Extract the (X, Y) coordinate from the center of the cell holding the provided text.  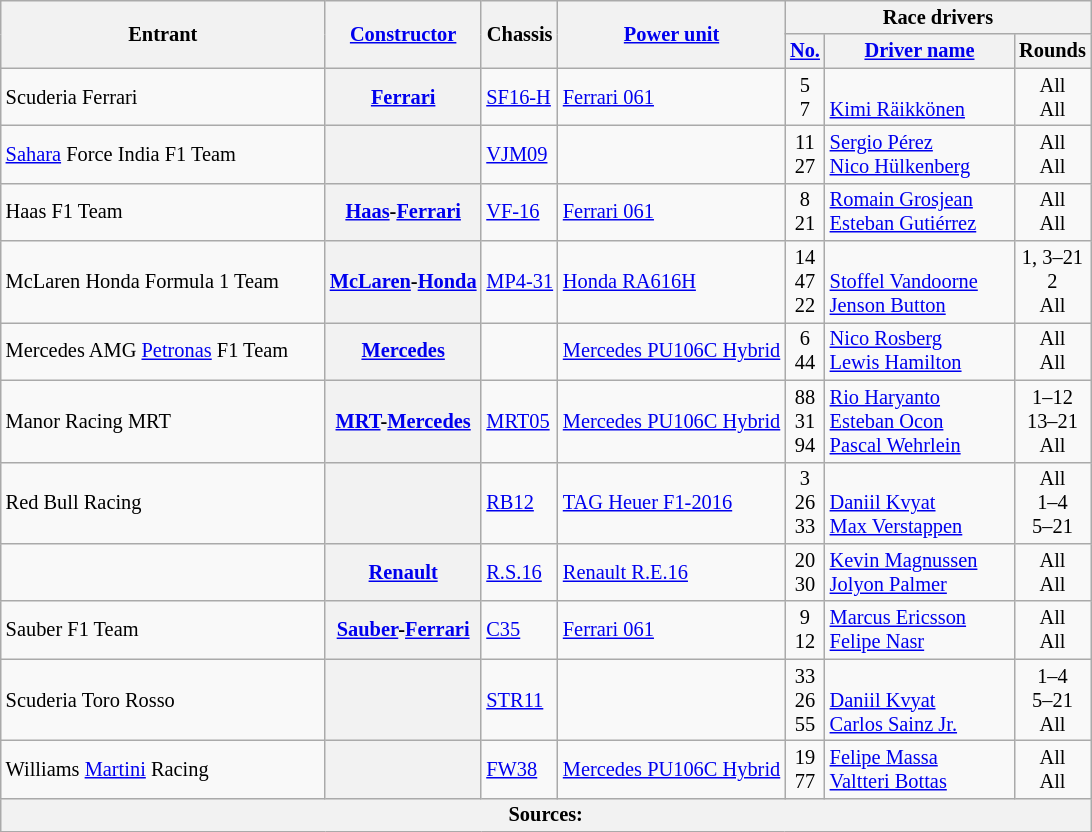
883194 (805, 421)
Manor Racing MRT (163, 421)
1–45–21All (1052, 700)
Race drivers (938, 17)
32633 (805, 503)
RB12 (520, 503)
1–1213–21All (1052, 421)
Felipe Massa Valtteri Bottas (920, 769)
Scuderia Toro Rosso (163, 700)
Rio Haryanto Esteban Ocon Pascal Wehrlein (920, 421)
R.S.16 (520, 572)
VF-16 (520, 212)
Marcus Ericsson Felipe Nasr (920, 630)
821 (805, 212)
SF16-H (520, 97)
1, 3–212All (1052, 282)
332655 (805, 700)
Williams Martini Racing (163, 769)
VJM09 (520, 154)
1977 (805, 769)
Red Bull Racing (163, 503)
Rounds (1052, 51)
Renault R.E.16 (672, 572)
Haas F1 Team (163, 212)
Power unit (672, 34)
912 (805, 630)
Mercedes AMG Petronas F1 Team (163, 351)
644 (805, 351)
STR11 (520, 700)
Sauber F1 Team (163, 630)
No. (805, 51)
Haas-Ferrari (404, 212)
2030 (805, 572)
Constructor (404, 34)
Daniil Kvyat Max Verstappen (920, 503)
Chassis (520, 34)
Renault (404, 572)
C35 (520, 630)
Driver name (920, 51)
1127 (805, 154)
57 (805, 97)
Nico Rosberg Lewis Hamilton (920, 351)
MP4-31 (520, 282)
144722 (805, 282)
All1–45–21 (1052, 503)
MRT05 (520, 421)
Scuderia Ferrari (163, 97)
Sauber-Ferrari (404, 630)
MRT-Mercedes (404, 421)
Sergio Pérez Nico Hülkenberg (920, 154)
Mercedes (404, 351)
Sahara Force India F1 Team (163, 154)
TAG Heuer F1-2016 (672, 503)
Stoffel Vandoorne Jenson Button (920, 282)
Daniil Kvyat Carlos Sainz Jr. (920, 700)
Kimi Räikkönen (920, 97)
McLaren Honda Formula 1 Team (163, 282)
McLaren-Honda (404, 282)
FW38 (520, 769)
Sources: (546, 815)
Romain Grosjean Esteban Gutiérrez (920, 212)
Honda RA616H (672, 282)
Entrant (163, 34)
Ferrari (404, 97)
Kevin Magnussen Jolyon Palmer (920, 572)
